Scan for the cell matching the given text and deliver its (x, y) coordinate at center. 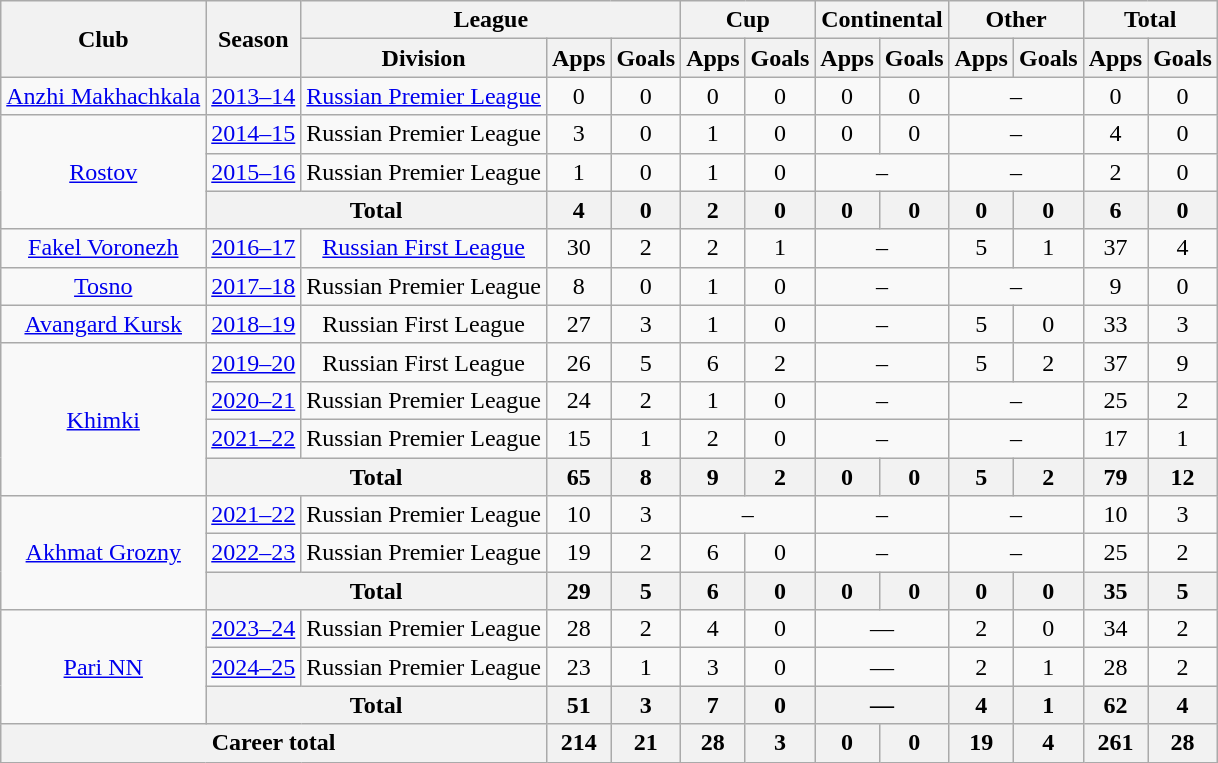
Fakel Voronezh (104, 248)
2015–16 (254, 172)
33 (1115, 324)
Division (424, 58)
Continental (882, 20)
Career total (274, 743)
Cup (748, 20)
2017–18 (254, 286)
2013–14 (254, 96)
21 (646, 743)
23 (578, 667)
2020–21 (254, 400)
24 (578, 400)
34 (1115, 629)
29 (578, 591)
65 (578, 477)
Other (1016, 20)
Anzhi Makhachkala (104, 96)
26 (578, 362)
17 (1115, 438)
2019–20 (254, 362)
2014–15 (254, 134)
27 (578, 324)
51 (578, 705)
Pari NN (104, 667)
Club (104, 39)
2016–17 (254, 248)
Tosno (104, 286)
Avangard Kursk (104, 324)
2018–19 (254, 324)
12 (1183, 477)
Rostov (104, 172)
2024–25 (254, 667)
2023–24 (254, 629)
35 (1115, 591)
League (491, 20)
Season (254, 39)
15 (578, 438)
79 (1115, 477)
7 (713, 705)
261 (1115, 743)
2022–23 (254, 553)
Akhmat Grozny (104, 553)
62 (1115, 705)
214 (578, 743)
30 (578, 248)
Khimki (104, 419)
